Pinpoint the cell where the given text exists, returning its [x, y] midpoint coordinate. 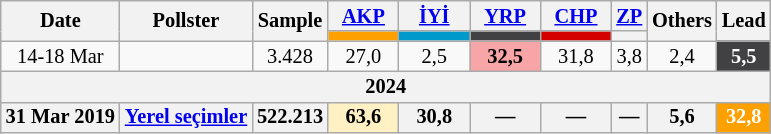
İYİ [434, 16]
2024 [386, 86]
27,0 [364, 56]
522.213 [290, 118]
ZP [629, 16]
32,8 [744, 118]
Others [682, 20]
2,5 [434, 56]
3.428 [290, 56]
30,8 [434, 118]
Pollster [186, 20]
32,5 [506, 56]
Lead [744, 20]
Sample [290, 20]
31 Mar 2019 [60, 118]
5,6 [682, 118]
YRP [506, 16]
2,4 [682, 56]
31,8 [576, 56]
CHP [576, 16]
3,8 [629, 56]
Yerel seçimler [186, 118]
5,5 [744, 56]
AKP [364, 16]
Date [60, 20]
63,6 [364, 118]
14-18 Mar [60, 56]
